From the cell containing the given text, extract its center point as (X, Y) coordinate. 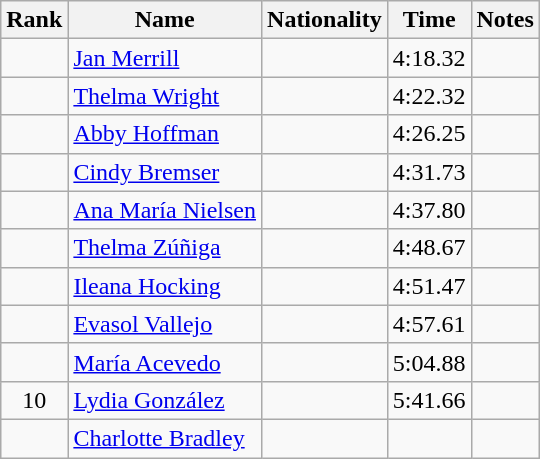
Nationality (325, 20)
4:48.67 (429, 248)
Lydia González (165, 400)
Ileana Hocking (165, 286)
4:26.25 (429, 134)
10 (34, 400)
5:04.88 (429, 362)
Ana María Nielsen (165, 210)
Thelma Zúñiga (165, 248)
Thelma Wright (165, 96)
Evasol Vallejo (165, 324)
4:22.32 (429, 96)
Time (429, 20)
Abby Hoffman (165, 134)
4:51.47 (429, 286)
4:18.32 (429, 58)
Name (165, 20)
5:41.66 (429, 400)
4:57.61 (429, 324)
Jan Merrill (165, 58)
Cindy Bremser (165, 172)
Rank (34, 20)
María Acevedo (165, 362)
4:31.73 (429, 172)
Charlotte Bradley (165, 438)
Notes (505, 20)
4:37.80 (429, 210)
